Capture the cell that displays the provided text and extract its (X, Y) central coordinate. 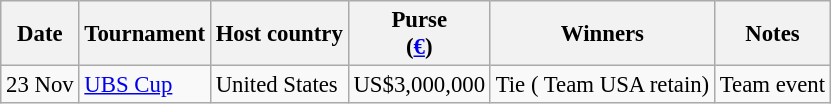
Team event (772, 85)
Winners (602, 34)
Host country (279, 34)
Purse(€) (419, 34)
Date (40, 34)
23 Nov (40, 85)
Tournament (144, 34)
US$3,000,000 (419, 85)
United States (279, 85)
UBS Cup (144, 85)
Tie ( Team USA retain) (602, 85)
Notes (772, 34)
